Scan for the cell matching the given text and deliver its [X, Y] coordinate at center. 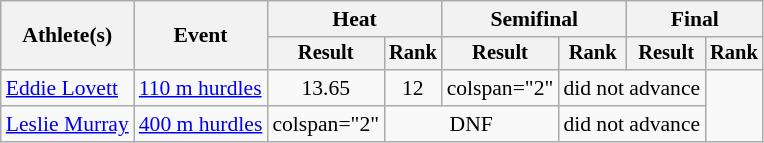
13.65 [326, 88]
Eddie Lovett [68, 88]
12 [413, 88]
Athlete(s) [68, 36]
Leslie Murray [68, 124]
Semifinal [534, 19]
Event [201, 36]
Heat [354, 19]
DNF [471, 124]
110 m hurdles [201, 88]
Final [695, 19]
400 m hurdles [201, 124]
